Detect which cell encompasses the target text, then output its [x, y] center coordinate. 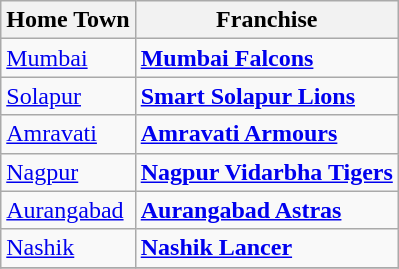
Smart Solapur Lions [266, 96]
Aurangabad [68, 210]
Mumbai Falcons [266, 58]
Amravati Armours [266, 134]
Home Town [68, 20]
Aurangabad Astras [266, 210]
Solapur [68, 96]
Franchise [266, 20]
Amravati [68, 134]
Mumbai [68, 58]
Nashik Lancer [266, 248]
Nagpur [68, 172]
Nashik [68, 248]
Nagpur Vidarbha Tigers [266, 172]
